Locate the cell with the specified text and output its (X, Y) center coordinate. 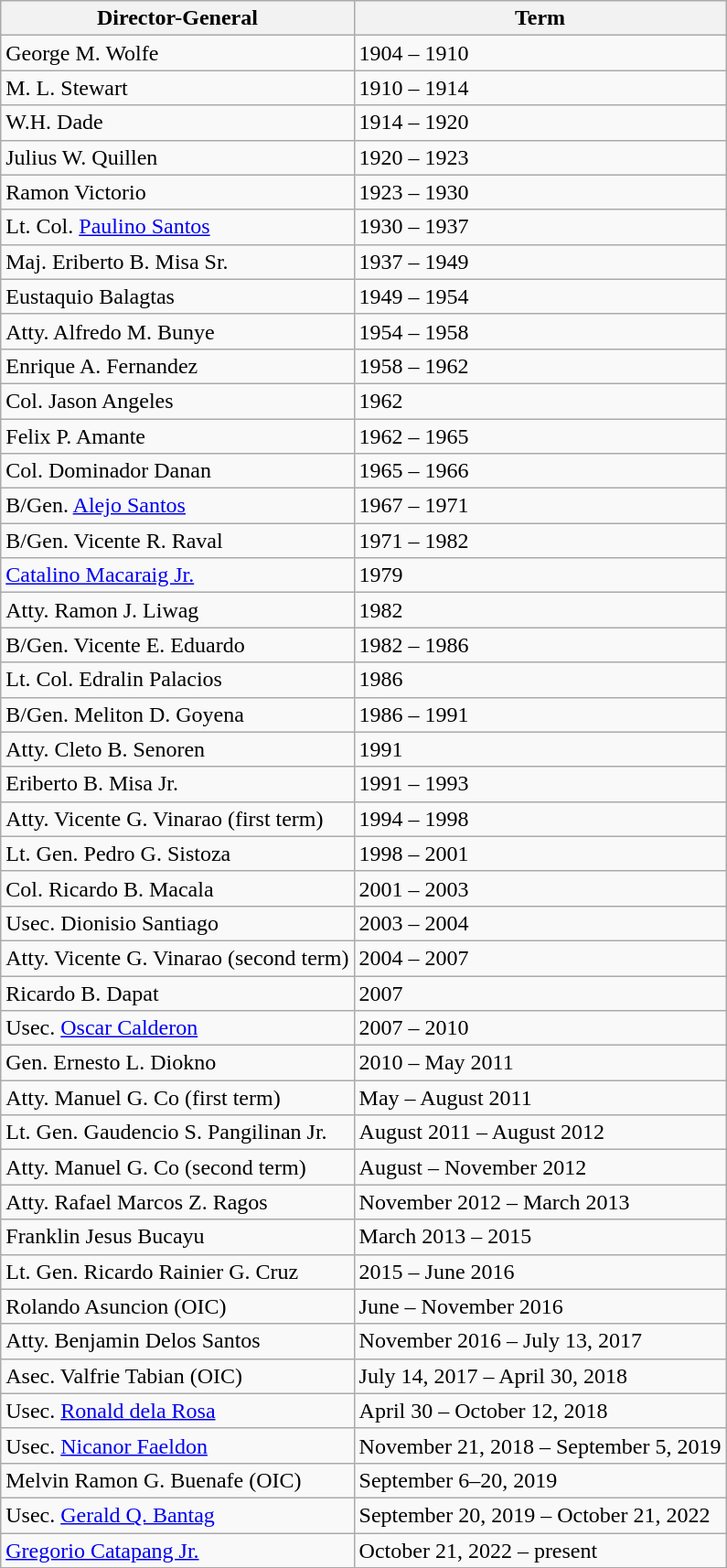
George M. Wolfe (177, 53)
1958 – 1962 (540, 366)
June – November 2016 (540, 1306)
1986 – 1991 (540, 714)
2001 – 2003 (540, 888)
1971 – 1982 (540, 541)
B/Gen. Alejo Santos (177, 506)
W.H. Dade (177, 123)
Usec. Gerald Q. Bantag (177, 1515)
Franklin Jesus Bucayu (177, 1237)
Col. Jason Angeles (177, 401)
October 21, 2022 – present (540, 1551)
Melvin Ramon G. Buenafe (OIC) (177, 1480)
Atty. Manuel G. Co (first term) (177, 1098)
1991 (540, 749)
Eriberto B. Misa Jr. (177, 784)
1994 – 1998 (540, 819)
Usec. Dionisio Santiago (177, 923)
Maj. Eriberto B. Misa Sr. (177, 262)
November 2016 – July 13, 2017 (540, 1341)
1910 – 1914 (540, 88)
August 2011 – August 2012 (540, 1133)
Ramon Victorio (177, 192)
Usec. Ronald dela Rosa (177, 1411)
November 2012 – March 2013 (540, 1202)
Lt. Gen. Ricardo Rainier G. Cruz (177, 1272)
Col. Dominador Danan (177, 471)
1962 – 1965 (540, 436)
2015 – June 2016 (540, 1272)
1914 – 1920 (540, 123)
Lt. Col. Paulino Santos (177, 227)
1986 (540, 680)
Catalino Macaraig Jr. (177, 575)
August – November 2012 (540, 1167)
1954 – 1958 (540, 331)
M. L. Stewart (177, 88)
Asec. Valfrie Tabian (OIC) (177, 1376)
Atty. Rafael Marcos Z. Ragos (177, 1202)
Atty. Alfredo M. Bunye (177, 331)
1962 (540, 401)
2004 – 2007 (540, 958)
2007 – 2010 (540, 1028)
1965 – 1966 (540, 471)
Lt. Gen. Gaudencio S. Pangilinan Jr. (177, 1133)
Lt. Col. Edralin Palacios (177, 680)
Usec. Nicanor Faeldon (177, 1445)
1923 – 1930 (540, 192)
Col. Ricardo B. Macala (177, 888)
1991 – 1993 (540, 784)
Ricardo B. Dapat (177, 993)
Atty. Ramon J. Liwag (177, 610)
September 6–20, 2019 (540, 1480)
Gregorio Catapang Jr. (177, 1551)
Usec. Oscar Calderon (177, 1028)
November 21, 2018 – September 5, 2019 (540, 1445)
B/Gen. Meliton D. Goyena (177, 714)
Julius W. Quillen (177, 157)
Lt. Gen. Pedro G. Sistoza (177, 854)
March 2013 – 2015 (540, 1237)
Rolando Asuncion (OIC) (177, 1306)
1979 (540, 575)
1998 – 2001 (540, 854)
Atty. Vicente G. Vinarao (first term) (177, 819)
July 14, 2017 – April 30, 2018 (540, 1376)
1967 – 1971 (540, 506)
Atty. Vicente G. Vinarao (second term) (177, 958)
1949 – 1954 (540, 296)
B/Gen. Vicente E. Eduardo (177, 645)
2003 – 2004 (540, 923)
1982 – 1986 (540, 645)
September 20, 2019 – October 21, 2022 (540, 1515)
2007 (540, 993)
Gen. Ernesto L. Diokno (177, 1063)
May – August 2011 (540, 1098)
1982 (540, 610)
Atty. Benjamin Delos Santos (177, 1341)
1904 – 1910 (540, 53)
Felix P. Amante (177, 436)
1937 – 1949 (540, 262)
Eustaquio Balagtas (177, 296)
Atty. Cleto B. Senoren (177, 749)
1920 – 1923 (540, 157)
B/Gen. Vicente R. Raval (177, 541)
Director-General (177, 18)
Term (540, 18)
2010 – May 2011 (540, 1063)
April 30 – October 12, 2018 (540, 1411)
1930 – 1937 (540, 227)
Enrique A. Fernandez (177, 366)
Atty. Manuel G. Co (second term) (177, 1167)
